Output the [X, Y] coordinate of the center of the cell containing the given text.  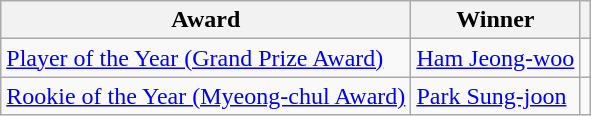
Player of the Year (Grand Prize Award) [206, 58]
Winner [496, 20]
Award [206, 20]
Park Sung-joon [496, 96]
Ham Jeong-woo [496, 58]
Rookie of the Year (Myeong-chul Award) [206, 96]
